Output the (x, y) coordinate of the center of the cell containing the given text.  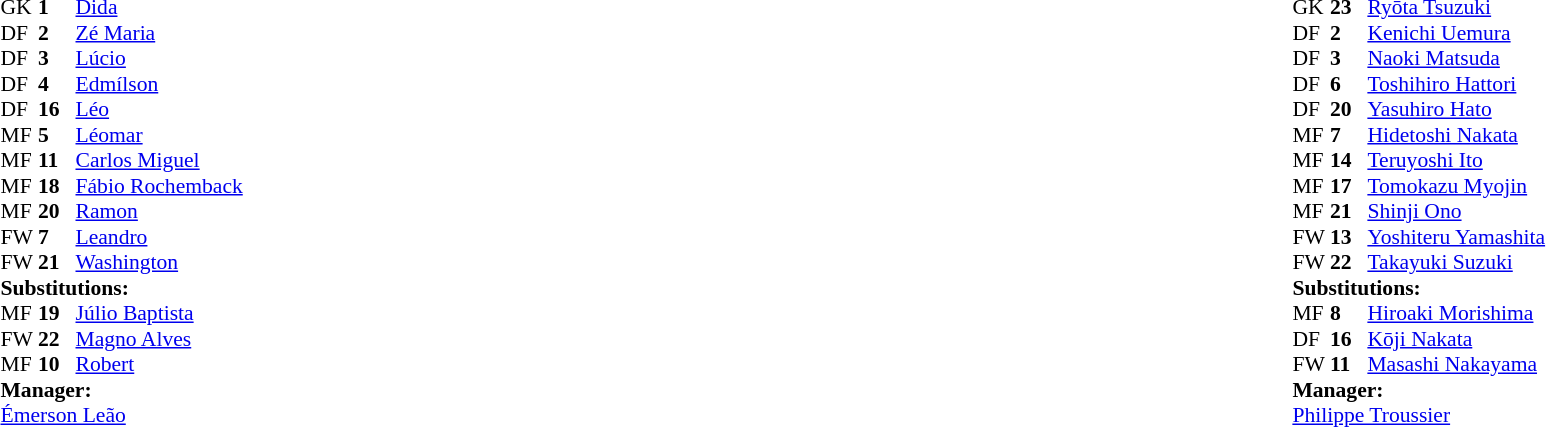
Kōji Nakata (1456, 339)
Júlio Baptista (160, 313)
5 (57, 135)
Leandro (160, 237)
Yasuhiro Hato (1456, 109)
Yoshiteru Yamashita (1456, 237)
Shinji Ono (1456, 211)
10 (57, 365)
Zé Maria (160, 33)
Teruyoshi Ito (1456, 161)
Carlos Miguel (160, 161)
Hidetoshi Nakata (1456, 135)
Robert (160, 365)
18 (57, 186)
Ramon (160, 211)
Takayuki Suzuki (1456, 263)
13 (1349, 237)
Fábio Rochemback (160, 186)
Toshihiro Hattori (1456, 84)
Lúcio (160, 59)
4 (57, 84)
6 (1349, 84)
14 (1349, 161)
17 (1349, 186)
Kenichi Uemura (1456, 33)
8 (1349, 313)
Masashi Nakayama (1456, 365)
Tomokazu Myojin (1456, 186)
Washington (160, 263)
Magno Alves (160, 339)
Naoki Matsuda (1456, 59)
Edmílson (160, 84)
19 (57, 313)
Léomar (160, 135)
Léo (160, 109)
Hiroaki Morishima (1456, 313)
